Return [x, y] of the center of cell containing provided text 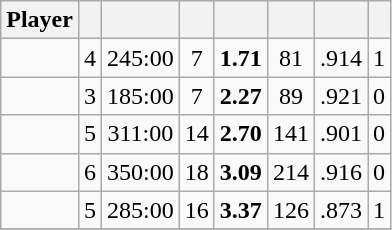
.901 [340, 134]
141 [290, 134]
245:00 [141, 58]
4 [90, 58]
214 [290, 172]
18 [196, 172]
.873 [340, 210]
3.37 [240, 210]
2.70 [240, 134]
3 [90, 96]
126 [290, 210]
14 [196, 134]
3.09 [240, 172]
1.71 [240, 58]
.916 [340, 172]
Player [40, 20]
2.27 [240, 96]
.914 [340, 58]
350:00 [141, 172]
81 [290, 58]
311:00 [141, 134]
285:00 [141, 210]
.921 [340, 96]
89 [290, 96]
185:00 [141, 96]
16 [196, 210]
6 [90, 172]
